Output the [X, Y] coordinate of the center of the cell containing the given text.  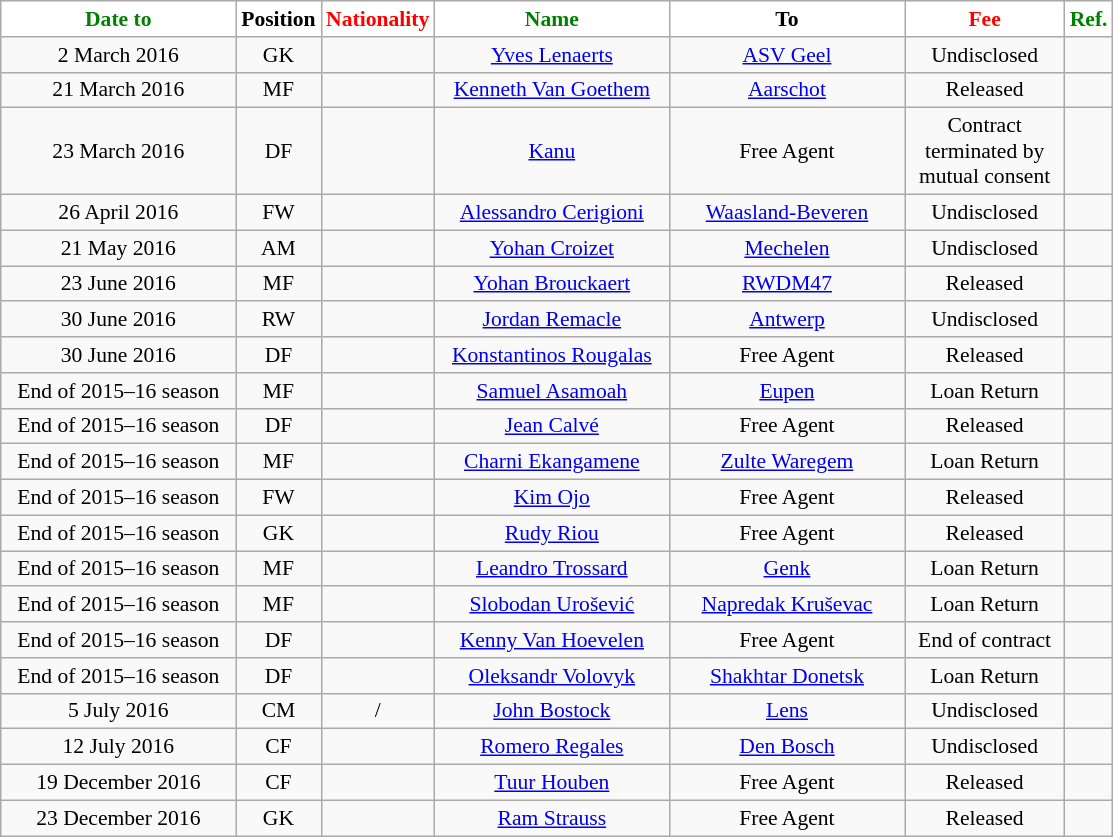
John Bostock [552, 711]
Aarschot [786, 90]
Contract terminated by mutual consent [985, 152]
Waasland-Beveren [786, 213]
Position [278, 19]
Yohan Croizet [552, 248]
End of contract [985, 640]
Shakhtar Donetsk [786, 676]
Charni Ekangamene [552, 462]
RW [278, 320]
Antwerp [786, 320]
Ref. [1089, 19]
Fee [985, 19]
19 December 2016 [118, 783]
Romero Regales [552, 747]
Ram Strauss [552, 818]
Napredak Kruševac [786, 605]
Jordan Remacle [552, 320]
23 June 2016 [118, 284]
12 July 2016 [118, 747]
23 December 2016 [118, 818]
Konstantinos Rougalas [552, 355]
RWDM47 [786, 284]
21 May 2016 [118, 248]
23 March 2016 [118, 152]
Slobodan Urošević [552, 605]
21 March 2016 [118, 90]
Zulte Waregem [786, 462]
Name [552, 19]
Samuel Asamoah [552, 391]
Yves Lenaerts [552, 55]
AM [278, 248]
Kenny Van Hoevelen [552, 640]
Rudy Riou [552, 533]
2 March 2016 [118, 55]
Lens [786, 711]
Genk [786, 569]
Alessandro Cerigioni [552, 213]
Date to [118, 19]
To [786, 19]
ASV Geel [786, 55]
Nationality [378, 19]
CM [278, 711]
26 April 2016 [118, 213]
Mechelen [786, 248]
/ [378, 711]
Jean Calvé [552, 426]
Eupen [786, 391]
Kim Ojo [552, 498]
Yohan Brouckaert [552, 284]
Tuur Houben [552, 783]
Leandro Trossard [552, 569]
Den Bosch [786, 747]
5 July 2016 [118, 711]
Kanu [552, 152]
Kenneth Van Goethem [552, 90]
Oleksandr Volovyk [552, 676]
